Return [X, Y] of the center of cell containing provided text 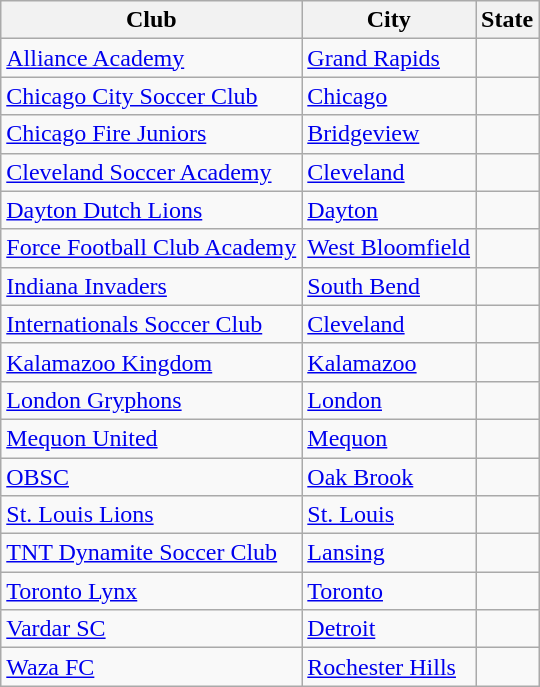
Alliance Academy [152, 58]
Detroit [389, 629]
TNT Dynamite Soccer Club [152, 553]
Indiana Invaders [152, 286]
Vardar SC [152, 629]
South Bend [389, 286]
Dayton Dutch Lions [152, 210]
Club [152, 20]
Chicago [389, 96]
Oak Brook [389, 477]
Cleveland Soccer Academy [152, 172]
St. Louis [389, 515]
Chicago City Soccer Club [152, 96]
Grand Rapids [389, 58]
City [389, 20]
Bridgeview [389, 134]
Dayton [389, 210]
Lansing [389, 553]
Toronto [389, 591]
Waza FC [152, 667]
Force Football Club Academy [152, 248]
Internationals Soccer Club [152, 324]
London Gryphons [152, 400]
Mequon United [152, 438]
State [508, 20]
Kalamazoo [389, 362]
St. Louis Lions [152, 515]
Rochester Hills [389, 667]
OBSC [152, 477]
Kalamazoo Kingdom [152, 362]
Chicago Fire Juniors [152, 134]
West Bloomfield [389, 248]
London [389, 400]
Mequon [389, 438]
Toronto Lynx [152, 591]
